Capture the cell that displays the provided text and extract its [X, Y] central coordinate. 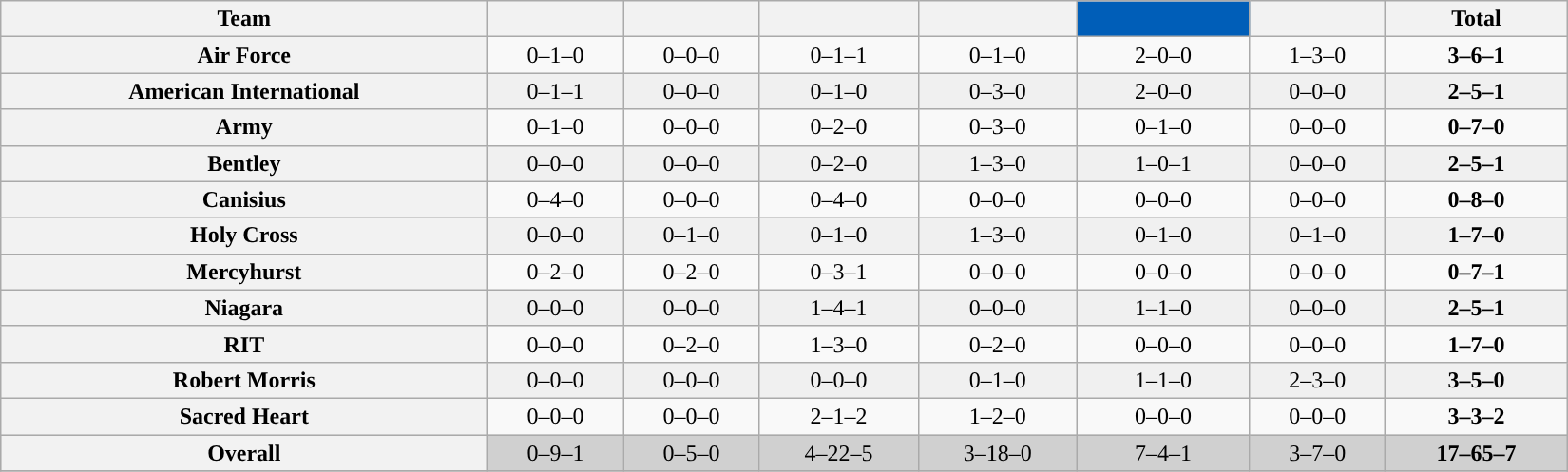
1–4–1 [838, 308]
0–8–0 [1477, 199]
3–7–0 [1317, 453]
7–4–1 [1163, 453]
Bentley [244, 163]
2–3–0 [1317, 380]
Robert Morris [244, 380]
0–5–0 [692, 453]
Holy Cross [244, 236]
3–5–0 [1477, 380]
3–3–2 [1477, 416]
Overall [244, 453]
3–6–1 [1477, 55]
17–65–7 [1477, 453]
1–0–1 [1163, 163]
Army [244, 127]
0–9–1 [555, 453]
1–2–0 [998, 416]
0–7–1 [1477, 272]
0–7–0 [1477, 127]
2–1–2 [838, 416]
American International [244, 91]
Air Force [244, 55]
Total [1477, 19]
4–22–5 [838, 453]
RIT [244, 344]
Niagara [244, 308]
Mercyhurst [244, 272]
Sacred Heart [244, 416]
Team [244, 19]
Canisius [244, 199]
3–18–0 [998, 453]
0–3–1 [838, 272]
